Return the (X, Y) coordinate for the center point of the cell that contains the specified text.  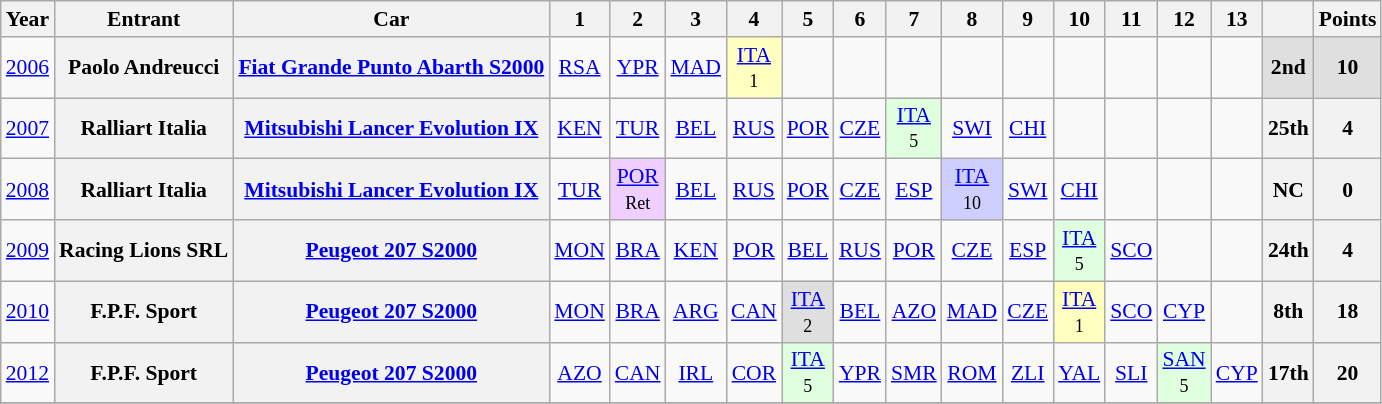
11 (1131, 19)
SAN5 (1184, 372)
Entrant (144, 19)
17th (1288, 372)
13 (1237, 19)
Paolo Andreucci (144, 68)
25th (1288, 128)
6 (860, 19)
12 (1184, 19)
ITA2 (808, 312)
2006 (28, 68)
2nd (1288, 68)
Fiat Grande Punto Abarth S2000 (391, 68)
RSA (580, 68)
COR (754, 372)
5 (808, 19)
2 (638, 19)
2007 (28, 128)
8th (1288, 312)
8 (972, 19)
NC (1288, 190)
9 (1028, 19)
SMR (914, 372)
Year (28, 19)
ZLI (1028, 372)
2009 (28, 250)
ARG (696, 312)
20 (1348, 372)
ROM (972, 372)
0 (1348, 190)
PORRet (638, 190)
2012 (28, 372)
Racing Lions SRL (144, 250)
SLI (1131, 372)
2008 (28, 190)
18 (1348, 312)
IRL (696, 372)
3 (696, 19)
7 (914, 19)
24th (1288, 250)
1 (580, 19)
Car (391, 19)
ITA10 (972, 190)
2010 (28, 312)
Points (1348, 19)
YAL (1079, 372)
